Find where the given text appears and provide that cell's center as [X, Y] coordinate. 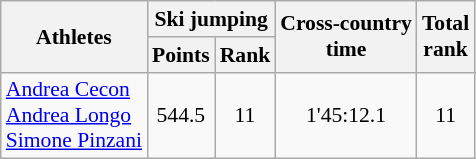
Points [181, 55]
Total rank [446, 36]
Athletes [74, 36]
Rank [246, 55]
Andrea CeconAndrea LongoSimone Pinzani [74, 116]
1'45:12.1 [346, 116]
Cross-country time [346, 36]
544.5 [181, 116]
Ski jumping [211, 19]
